Identify which cell holds the provided text, then report its (x, y) central coordinate. 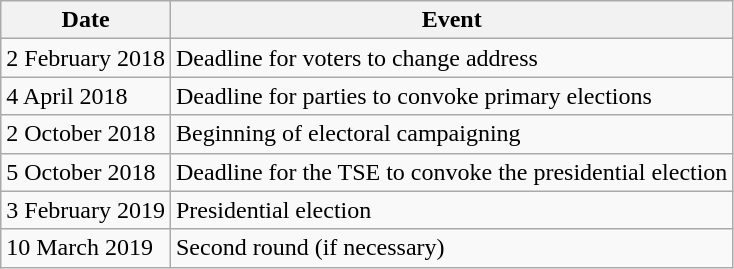
4 April 2018 (86, 96)
Presidential election (451, 210)
Second round (if necessary) (451, 248)
Event (451, 20)
Beginning of electoral campaigning (451, 134)
Deadline for voters to change address (451, 58)
5 October 2018 (86, 172)
10 March 2019 (86, 248)
Deadline for parties to convoke primary elections (451, 96)
Date (86, 20)
2 February 2018 (86, 58)
Deadline for the TSE to convoke the presidential election (451, 172)
2 October 2018 (86, 134)
3 February 2019 (86, 210)
